Output the (x, y) coordinate of the center of the cell containing the given text.  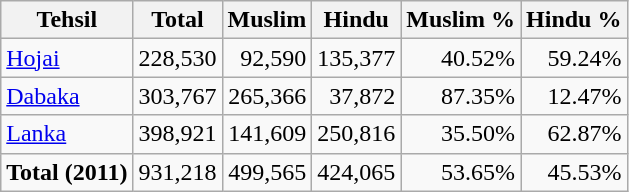
250,816 (356, 134)
92,590 (267, 58)
Hindu (356, 20)
424,065 (356, 172)
135,377 (356, 58)
Muslim (267, 20)
35.50% (461, 134)
Hindu % (574, 20)
Total (178, 20)
141,609 (267, 134)
12.47% (574, 96)
Tehsil (67, 20)
Muslim % (461, 20)
499,565 (267, 172)
228,530 (178, 58)
37,872 (356, 96)
40.52% (461, 58)
62.87% (574, 134)
265,366 (267, 96)
398,921 (178, 134)
59.24% (574, 58)
Total (2011) (67, 172)
53.65% (461, 172)
303,767 (178, 96)
45.53% (574, 172)
87.35% (461, 96)
Hojai (67, 58)
Dabaka (67, 96)
Lanka (67, 134)
931,218 (178, 172)
